Pinpoint the cell where the given text exists, returning its [X, Y] midpoint coordinate. 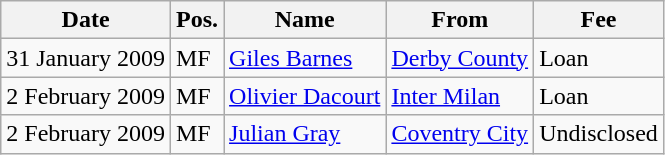
Coventry City [460, 134]
From [460, 20]
Inter Milan [460, 96]
31 January 2009 [86, 58]
Olivier Dacourt [305, 96]
Giles Barnes [305, 58]
Derby County [460, 58]
Date [86, 20]
Julian Gray [305, 134]
Pos. [196, 20]
Fee [599, 20]
Name [305, 20]
Undisclosed [599, 134]
